From the cell containing the given text, extract its center point as (x, y) coordinate. 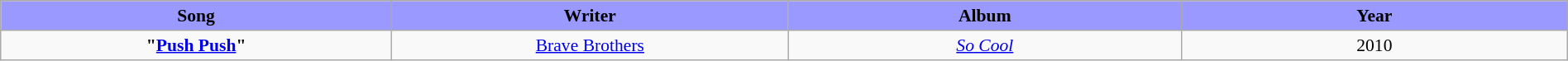
"Push Push" (197, 45)
Song (197, 16)
So Cool (984, 45)
Writer (590, 16)
Album (984, 16)
Brave Brothers (590, 45)
2010 (1374, 45)
Year (1374, 16)
